Detect which cell encompasses the target text, then output its [x, y] center coordinate. 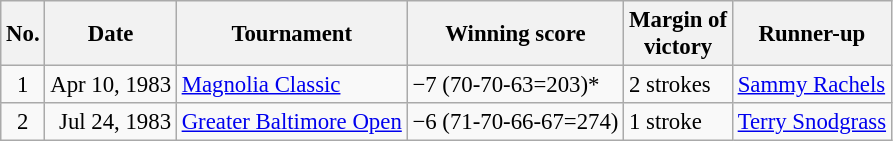
1 stroke [678, 122]
Terry Snodgrass [812, 122]
2 [23, 122]
Runner-up [812, 34]
Greater Baltimore Open [292, 122]
−6 (71-70-66-67=274) [516, 122]
No. [23, 34]
1 [23, 85]
Magnolia Classic [292, 85]
Jul 24, 1983 [110, 122]
Margin ofvictory [678, 34]
Date [110, 34]
Tournament [292, 34]
−7 (70-70-63=203)* [516, 85]
Winning score [516, 34]
Sammy Rachels [812, 85]
2 strokes [678, 85]
Apr 10, 1983 [110, 85]
